Capture the cell that displays the provided text and extract its (X, Y) central coordinate. 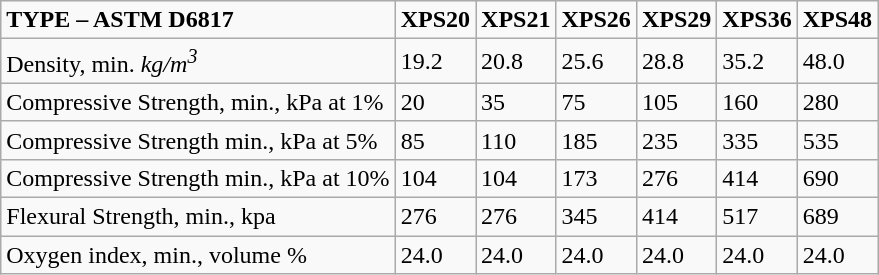
XPS48 (837, 20)
20 (435, 102)
48.0 (837, 62)
105 (676, 102)
689 (837, 217)
345 (596, 217)
XPS26 (596, 20)
280 (837, 102)
XPS29 (676, 20)
85 (435, 140)
110 (516, 140)
XPS21 (516, 20)
XPS20 (435, 20)
XPS36 (757, 20)
Compressive Strength min., kPa at 5% (198, 140)
517 (757, 217)
Oxygen index, min., volume % (198, 255)
35.2 (757, 62)
35 (516, 102)
20.8 (516, 62)
25.6 (596, 62)
75 (596, 102)
235 (676, 140)
335 (757, 140)
19.2 (435, 62)
160 (757, 102)
535 (837, 140)
Compressive Strength min., kPa at 10% (198, 178)
Flexural Strength, min., kpa (198, 217)
690 (837, 178)
Density, min. kg/m3 (198, 62)
Compressive Strength, min., kPa at 1% (198, 102)
173 (596, 178)
28.8 (676, 62)
185 (596, 140)
TYPE – ASTM D6817 (198, 20)
